Pinpoint the cell where the given text exists, returning its (X, Y) midpoint coordinate. 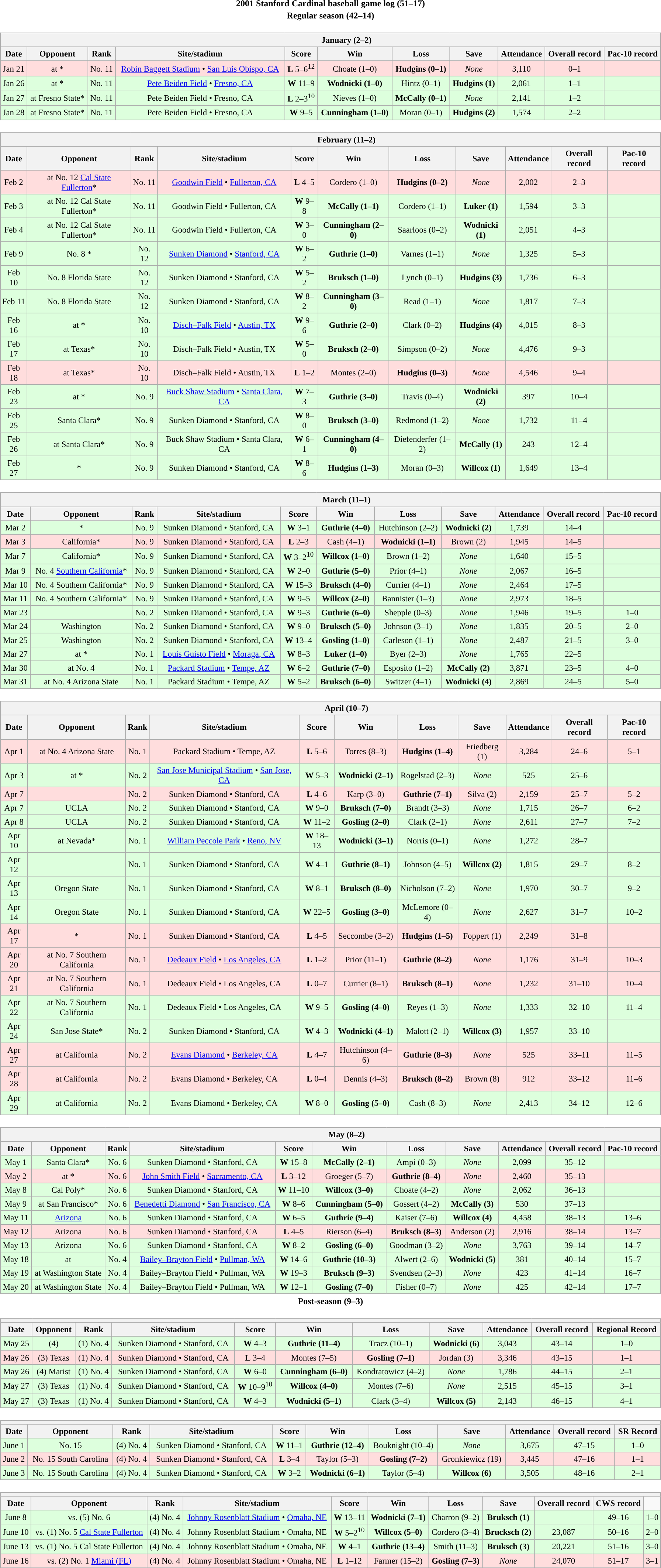
Willcox (1–0) (345, 556)
Hutchinson (2–2) (408, 527)
Prior (11–1) (366, 960)
W 9–8 (304, 206)
Feb 25 (14, 421)
Guthrie (4–0) (345, 527)
Prior (4–1) (408, 571)
15–5 (573, 556)
Hudgins (0–3) (422, 373)
2,249 (529, 936)
2,141 (522, 98)
24–6 (579, 751)
May 25 (16, 1344)
Cordero (3–4) (456, 1532)
3,763 (522, 1245)
1–2 (575, 98)
1,739 (519, 527)
2,869 (519, 682)
37–13 (575, 1204)
1,333 (529, 1008)
Mar 10 (15, 585)
Gronkiewicz (19) (471, 1459)
Johnson (3–1) (408, 626)
June 8 (16, 1517)
423 (522, 1273)
Rogelstad (2–3) (428, 775)
25–6 (579, 775)
1,957 (529, 1031)
0–1 (575, 68)
530 (522, 1204)
Apr 20 (14, 960)
May 2 (16, 1176)
Kondratowicz (4–2) (391, 1371)
May 12 (16, 1231)
2,413 (529, 1103)
W 13–4 (298, 640)
Cal Poly* (68, 1190)
5–2 (634, 794)
Read (1–1) (422, 301)
W 3–210 (298, 556)
Luker (1) (481, 206)
Bruksch (6–0) (345, 682)
Seccombe (3–2) (366, 936)
1,946 (519, 612)
4,546 (528, 373)
Wodnicki (4–1) (366, 1031)
Feb 16 (14, 325)
No. 8 * (79, 253)
1,176 (529, 960)
Willcox (2–0) (345, 599)
38–14 (575, 1231)
1,736 (528, 278)
8–3 (579, 325)
Apr 13 (14, 888)
2,487 (519, 640)
24,070 (564, 1561)
Bruksch (8–2) (428, 1079)
Gosling (7–1) (391, 1357)
2–3 (579, 182)
Johnson (4–5) (428, 864)
W 5–0 (304, 349)
1,649 (528, 468)
Feb 18 (14, 373)
Gosling (7–0) (349, 1287)
June 10 (16, 1532)
Mar 9 (15, 571)
Gosling (4–0) (366, 1008)
33–12 (579, 1079)
45–15 (562, 1386)
Wodnicki (5–1) (314, 1401)
Wodnicki (1) (481, 230)
Goodman (3–2) (416, 1245)
May 19 (16, 1273)
W 11–10 (294, 1190)
912 (529, 1079)
W 6–5 (294, 1218)
Apr 28 (14, 1079)
Apr 17 (14, 936)
Esposito (1–2) (408, 668)
Apr 1 (14, 751)
2,051 (528, 230)
Diefenderfer (1–2) (422, 444)
Montes (7–6) (391, 1386)
Taylor (5–3) (338, 1459)
Apr 10 (14, 840)
Wodnicki (2–1) (366, 775)
3,284 (529, 751)
Feb 17 (14, 349)
W 11–2 (316, 822)
June 2 (14, 1459)
Wodnicki (1–0) (355, 83)
Rierson (6–4) (349, 1231)
Hutchinson (4–6) (366, 1055)
Mar 31 (15, 682)
Mar 23 (15, 612)
Jan 21 (14, 68)
1,786 (508, 1371)
June 3 (14, 1473)
Bruksch (7–0) (366, 808)
Silva (2) (482, 794)
Bruksch (1) (508, 1517)
8–2 (634, 864)
Farmer (15–2) (398, 1561)
2,159 (529, 794)
2,099 (522, 1162)
40–14 (575, 1259)
Torres (8–3) (366, 751)
Dennis (4–3) (366, 1079)
May 1 (16, 1162)
Guthrie (8–4) (416, 1176)
Brown (1–2) (408, 556)
14–7 (633, 1245)
7–2 (634, 822)
Willcox (3) (482, 1031)
Varnes (1–1) (422, 253)
Guthrie (1–0) (353, 253)
2,627 (529, 912)
May (8–2) (330, 1134)
Guthrie (5–0) (345, 571)
16–5 (573, 571)
Wodnicki (6–1) (338, 1473)
Hudgins (1–4) (428, 751)
Svendsen (2–3) (416, 1273)
McCally (2–1) (349, 1162)
Gossert (4–2) (416, 1204)
W 9–6 (304, 325)
Currier (4–1) (408, 585)
Clark (0–2) (422, 325)
at San Francisco* (68, 1204)
Taylor (5–4) (403, 1473)
W 14–6 (294, 1259)
Guthrie (3–0) (353, 396)
Feb 9 (14, 253)
March (11–1) (330, 500)
13–7 (633, 1231)
Bruksch (1–0) (353, 278)
Feb 26 (14, 444)
May 20 (16, 1287)
Cordero (1–0) (353, 182)
Robin Baggett Stadium • San Luis Obispo, CA (200, 68)
May 8 (16, 1190)
13–4 (579, 468)
Gosling (2–0) (366, 822)
Feb 4 (14, 230)
McCally (3) (472, 1204)
Feb 2 (14, 182)
Guthrie (2–0) (353, 325)
Wodnicki (3–1) (366, 840)
5–3 (579, 253)
L 4–6 (316, 794)
2,515 (508, 1386)
23–5 (573, 668)
Willcox (5) (456, 1401)
Cash (8–3) (428, 1103)
2,464 (519, 585)
Feb 27 (14, 468)
Mar 25 (15, 640)
San Jose Municipal Stadium • San Jose, CA (224, 775)
Hudgins (3) (481, 278)
9–4 (579, 373)
W 7–3 (304, 396)
Malott (2–1) (428, 1031)
Travis (0–4) (422, 396)
Hintz (0–1) (421, 83)
W 6–1 (304, 444)
Cunningham (3–0) (353, 301)
vs. (2) No. 1 Miami (FL) (89, 1561)
1,765 (519, 654)
Karp (3–0) (366, 794)
L 2–310 (301, 98)
at (68, 1259)
1,640 (519, 556)
McCally (1–1) (353, 206)
W 22–5 (316, 912)
Currier (8–1) (366, 983)
26–7 (579, 808)
Guthrie (7–0) (345, 668)
Gosling (6–0) (349, 1245)
397 (528, 396)
Willcox (1) (481, 468)
Guthrie (7–1) (428, 794)
Bruksch (8–0) (366, 888)
Friedberg (1) (482, 751)
Montes (2–0) (353, 373)
50–16 (618, 1532)
1,715 (529, 808)
Moran (0–3) (422, 468)
May 18 (16, 1259)
Mar 3 (15, 541)
Cunningham (4–0) (353, 444)
SR Record (638, 1431)
47–15 (584, 1445)
Cash (4–1) (345, 541)
Cunningham (5–0) (349, 1204)
(4) (53, 1344)
Feb 11 (14, 301)
4–0 (632, 668)
Mar 24 (15, 626)
Guthrie (8–1) (366, 864)
2,973 (519, 599)
Hudgins (0–2) (422, 182)
20–5 (573, 626)
Simpson (0–2) (422, 349)
John Smith Field • Sacramento, CA (202, 1176)
2,460 (522, 1176)
February (11–2) (330, 139)
Bruksch (5–0) (345, 626)
Luker (1–0) (345, 654)
McCally (0–1) (421, 98)
Cordero (1–1) (422, 206)
May 13 (16, 1245)
Reyes (1–3) (428, 1008)
Gosling (7–3) (456, 1561)
Groeger (5–7) (349, 1176)
Wodnicki (4) (468, 682)
Cunningham (6–0) (314, 1371)
Jan 27 (14, 98)
Hudgins (1) (474, 83)
12–6 (634, 1103)
Clark (2–1) (428, 822)
Feb 10 (14, 278)
1,732 (528, 421)
at No. 4 (81, 668)
Wodnicki (1–1) (408, 541)
Guthrie (8–2) (428, 960)
Alwert (2–6) (416, 1259)
L 0–4 (316, 1079)
41–14 (575, 1273)
4–3 (579, 230)
18–5 (573, 599)
at Nevada* (77, 840)
Guthrie (6–0) (345, 612)
January (2–2) (330, 40)
35–13 (575, 1176)
Apr 27 (14, 1055)
Carleson (1–1) (408, 640)
17–5 (573, 585)
21–5 (573, 640)
Tracz (10–1) (391, 1344)
19–5 (573, 612)
2,611 (529, 822)
381 (522, 1259)
1,272 (529, 840)
33–10 (579, 1031)
Apr 12 (14, 864)
32–10 (579, 1008)
25–7 (579, 794)
Apr 21 (14, 983)
L 2–3 (298, 541)
Nieves (1–0) (355, 98)
31–7 (579, 912)
4,458 (522, 1218)
William Peccole Park • Reno, NV (224, 840)
Saarloos (0–2) (422, 230)
Gosling (7–2) (403, 1459)
1,232 (529, 983)
6–2 (634, 808)
L 5–6 (316, 751)
Hudgins (2) (474, 113)
10–3 (634, 960)
48–16 (584, 1473)
Brown (8) (482, 1079)
2–2 (575, 113)
31–9 (579, 960)
Willcox (2) (482, 864)
June 13 (16, 1547)
McLemore (0–4) (428, 912)
9–3 (579, 349)
Bruksch (8–1) (428, 983)
Guthrie (10–3) (349, 1259)
W 15–8 (294, 1162)
W 8–1 (316, 888)
7–3 (579, 301)
10–2 (634, 912)
Shepple (0–3) (408, 612)
McCally (2) (468, 668)
43–14 (562, 1344)
W 9–3 (298, 612)
Gosling (3–0) (366, 912)
2,067 (519, 571)
at Santa Clara* (79, 444)
3,505 (530, 1473)
Choate (1–0) (355, 68)
Wodnicki (7–1) (398, 1517)
Willcox (4) (472, 1218)
Cunningham (1–0) (355, 113)
Wodnicki (5) (472, 1259)
W 3–1 (298, 527)
12–4 (579, 444)
22–5 (573, 654)
W 15–3 (298, 585)
Jan 28 (14, 113)
Guthrie (8–3) (428, 1055)
49–16 (618, 1517)
Guthrie (13–4) (398, 1547)
Montes (7–5) (314, 1357)
Moran (0–1) (421, 113)
Louis Guisto Field • Moraga, CA (219, 654)
Smith (11–3) (456, 1547)
Lynch (0–1) (422, 278)
Bouknight (10–4) (403, 1445)
Bruksch (4–0) (345, 585)
2,061 (522, 83)
4–1 (627, 1401)
14–5 (573, 541)
W 18–13 (316, 840)
L 5–612 (301, 68)
W 3–0 (304, 230)
Guthrie (12–4) (338, 1445)
W 10–910 (255, 1386)
Norris (0–1) (428, 840)
3,871 (519, 668)
3,445 (530, 1459)
W 5–210 (350, 1532)
Bannister (1–3) (408, 599)
Foppert (1) (482, 936)
Hudgins (1–3) (353, 468)
31–8 (579, 936)
2,143 (508, 1401)
Redmond (1–2) (422, 421)
April (10–7) (330, 708)
2,916 (522, 1231)
McCally (1) (481, 444)
Bruksch (9–3) (349, 1273)
(4) Marist (53, 1371)
3–3 (579, 206)
23,087 (564, 1532)
Anderson (2) (472, 1231)
20,221 (564, 1547)
51–17 (618, 1561)
1,970 (529, 888)
Bruksch (2–0) (353, 349)
34–12 (579, 1103)
Willcox (4–0) (314, 1386)
3,346 (508, 1357)
1,817 (528, 301)
Fisher (0–7) (416, 1287)
5–1 (634, 751)
31–10 (579, 983)
W 12–1 (294, 1287)
Ampi (0–3) (416, 1162)
30–7 (579, 888)
Benedetti Diamond • San Francisco, CA (202, 1204)
Gosling (5–0) (366, 1103)
Willcox (5–0) (398, 1532)
L 3–12 (294, 1176)
Byer (2–3) (408, 654)
W 6–0 (255, 1371)
15–7 (633, 1259)
W 13–11 (350, 1517)
Hudgins (4) (481, 325)
9–2 (634, 888)
Hudgins (0–1) (421, 68)
14–4 (573, 527)
39–14 (575, 1245)
Brown (2) (468, 541)
Hudgins (1–5) (428, 936)
Mar 2 (15, 527)
4,476 (528, 349)
Apr 24 (14, 1031)
W 5–3 (316, 775)
vs. (5) No. 6 (89, 1517)
6–3 (579, 278)
24–5 (573, 682)
3,110 (522, 68)
L 4–7 (316, 1055)
Brandt (3–3) (428, 808)
Bruksch (3–0) (353, 421)
243 (528, 444)
13–6 (633, 1218)
11–6 (634, 1079)
Wodnicki (6) (456, 1344)
CWS record (618, 1503)
44–15 (562, 1371)
Gosling (1–0) (345, 640)
June 16 (16, 1561)
46–15 (562, 1401)
Cunningham (2–0) (353, 230)
Kaiser (7–6) (416, 1218)
1,325 (528, 253)
Willcox (3–0) (349, 1190)
1,945 (519, 541)
June 1 (14, 1445)
W 11–1 (290, 1445)
W 8–3 (298, 654)
Choate (4–2) (416, 1190)
43–15 (562, 1357)
W 2–0 (298, 571)
42–14 (575, 1287)
Willcox (6) (471, 1473)
Jan 26 (14, 83)
Mar 27 (15, 654)
May 11 (16, 1218)
425 (522, 1287)
36–13 (575, 1190)
Apr 3 (14, 775)
27–7 (579, 822)
Regional Record (627, 1330)
33–11 (579, 1055)
51–16 (618, 1547)
38–13 (575, 1218)
28–7 (579, 840)
35–12 (575, 1162)
San Jose State* (77, 1031)
29–7 (579, 864)
Mar 11 (15, 599)
Apr 22 (14, 1008)
Guthrie (11–4) (314, 1344)
W 19–3 (294, 1273)
Apr 14 (14, 912)
Nicholson (7–2) (428, 888)
Bruksch (8–3) (416, 1231)
Charron (9–2) (456, 1517)
3,675 (530, 1445)
4,015 (528, 325)
Bruksch (3) (508, 1547)
1,574 (522, 113)
2,062 (522, 1190)
L 0–7 (316, 983)
Apr 8 (14, 822)
Feb 23 (14, 396)
W 3–2 (290, 1473)
1,835 (519, 626)
May 9 (16, 1204)
Clark (3–4) (391, 1401)
2,002 (528, 182)
Mar 7 (15, 556)
L 1–12 (350, 1561)
Jordan (3) (456, 1357)
Switzer (4–1) (408, 682)
17–7 (633, 1287)
Brucksch (2) (508, 1532)
47–16 (584, 1459)
Guthrie (9–4) (349, 1218)
1,815 (529, 864)
3,043 (508, 1344)
16–7 (633, 1273)
11–5 (634, 1055)
W 11–9 (301, 83)
Mar 30 (15, 668)
Feb 3 (14, 206)
1,594 (528, 206)
Apr 29 (14, 1103)
5–0 (632, 682)
No. 15 (70, 1445)
